From the cell containing the given text, extract its center point as [X, Y] coordinate. 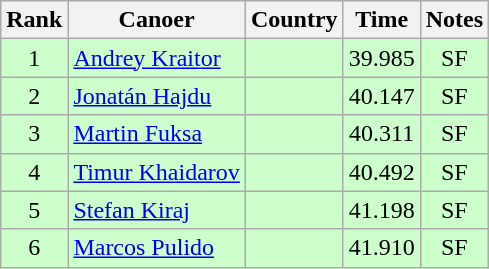
Time [382, 20]
Martin Fuksa [157, 134]
5 [34, 210]
40.492 [382, 172]
39.985 [382, 58]
Andrey Kraitor [157, 58]
41.198 [382, 210]
Jonatán Hajdu [157, 96]
40.311 [382, 134]
Canoer [157, 20]
6 [34, 248]
Rank [34, 20]
40.147 [382, 96]
Stefan Kiraj [157, 210]
4 [34, 172]
Country [294, 20]
Marcos Pulido [157, 248]
Notes [454, 20]
41.910 [382, 248]
1 [34, 58]
2 [34, 96]
Timur Khaidarov [157, 172]
3 [34, 134]
